Detect which cell encompasses the target text, then output its [x, y] center coordinate. 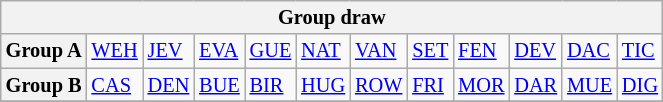
CAS [115, 85]
JEV [169, 51]
EVA [219, 51]
DAR [536, 85]
WEH [115, 51]
ROW [378, 85]
DIG [640, 85]
DAC [590, 51]
VAN [378, 51]
GUE [271, 51]
HUG [323, 85]
MOR [481, 85]
Group B [44, 85]
MUE [590, 85]
TIC [640, 51]
Group A [44, 51]
Group draw [332, 17]
DEN [169, 85]
FEN [481, 51]
BUE [219, 85]
FRI [430, 85]
NAT [323, 51]
DEV [536, 51]
BIR [271, 85]
SET [430, 51]
